Scan for the cell matching the given text and deliver its [x, y] coordinate at center. 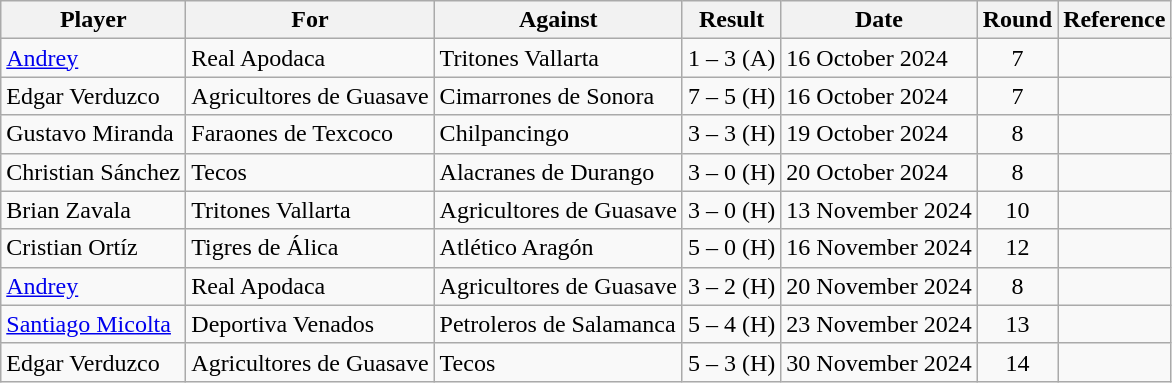
3 – 3 (H) [731, 134]
12 [1017, 248]
Player [94, 20]
Against [558, 20]
Deportiva Venados [310, 324]
Christian Sánchez [94, 172]
Round [1017, 20]
7 – 5 (H) [731, 96]
23 November 2024 [879, 324]
Date [879, 20]
Faraones de Texcoco [310, 134]
Alacranes de Durango [558, 172]
For [310, 20]
Gustavo Miranda [94, 134]
1 – 3 (A) [731, 58]
Chilpancingo [558, 134]
13 [1017, 324]
3 – 2 (H) [731, 286]
5 – 0 (H) [731, 248]
Reference [1114, 20]
20 October 2024 [879, 172]
5 – 4 (H) [731, 324]
20 November 2024 [879, 286]
13 November 2024 [879, 210]
14 [1017, 362]
Cimarrones de Sonora [558, 96]
Atlético Aragón [558, 248]
10 [1017, 210]
Santiago Micolta [94, 324]
Tigres de Álica [310, 248]
16 November 2024 [879, 248]
5 – 3 (H) [731, 362]
Cristian Ortíz [94, 248]
19 October 2024 [879, 134]
Result [731, 20]
30 November 2024 [879, 362]
Brian Zavala [94, 210]
Petroleros de Salamanca [558, 324]
